Search for the cell housing the specified text and yield its [X, Y] center coordinate. 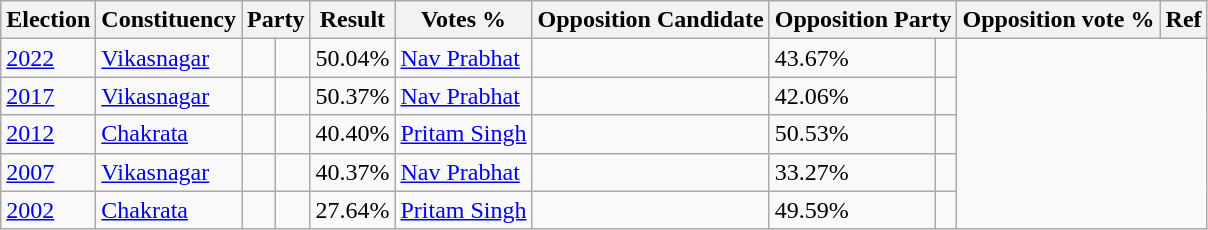
2022 [48, 58]
Opposition Party [863, 20]
33.27% [852, 172]
2012 [48, 134]
43.67% [852, 58]
27.64% [352, 210]
40.40% [352, 134]
50.37% [352, 96]
2002 [48, 210]
Opposition Candidate [650, 20]
Opposition vote % [1058, 20]
50.04% [352, 58]
Votes % [464, 20]
42.06% [852, 96]
Election [48, 20]
2017 [48, 96]
2007 [48, 172]
50.53% [852, 134]
Constituency [169, 20]
Party [276, 20]
Result [352, 20]
40.37% [352, 172]
Ref [1184, 20]
49.59% [852, 210]
